Output the (X, Y) coordinate of the center of the cell containing the given text.  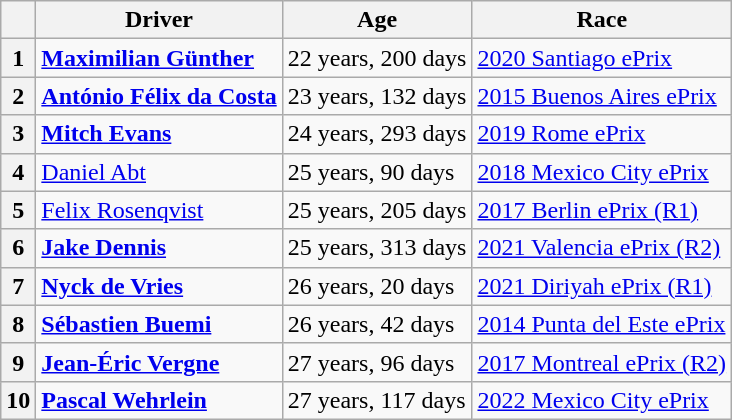
27 years, 117 days (377, 400)
Driver (159, 20)
2018 Mexico City ePrix (602, 172)
26 years, 42 days (377, 324)
5 (18, 210)
2014 Punta del Este ePrix (602, 324)
2021 Diriyah ePrix (R1) (602, 286)
10 (18, 400)
3 (18, 134)
Felix Rosenqvist (159, 210)
1 (18, 58)
23 years, 132 days (377, 96)
2017 Montreal ePrix (R2) (602, 362)
Race (602, 20)
Jake Dennis (159, 248)
9 (18, 362)
Age (377, 20)
Nyck de Vries (159, 286)
25 years, 90 days (377, 172)
Jean-Éric Vergne (159, 362)
7 (18, 286)
24 years, 293 days (377, 134)
António Félix da Costa (159, 96)
2017 Berlin ePrix (R1) (602, 210)
27 years, 96 days (377, 362)
2015 Buenos Aires ePrix (602, 96)
Maximilian Günther (159, 58)
4 (18, 172)
Sébastien Buemi (159, 324)
2020 Santiago ePrix (602, 58)
25 years, 313 days (377, 248)
2019 Rome ePrix (602, 134)
Pascal Wehrlein (159, 400)
26 years, 20 days (377, 286)
25 years, 205 days (377, 210)
2 (18, 96)
6 (18, 248)
2022 Mexico City ePrix (602, 400)
2021 Valencia ePrix (R2) (602, 248)
Mitch Evans (159, 134)
8 (18, 324)
22 years, 200 days (377, 58)
Daniel Abt (159, 172)
